Locate the cell with the specified text and output its (x, y) center coordinate. 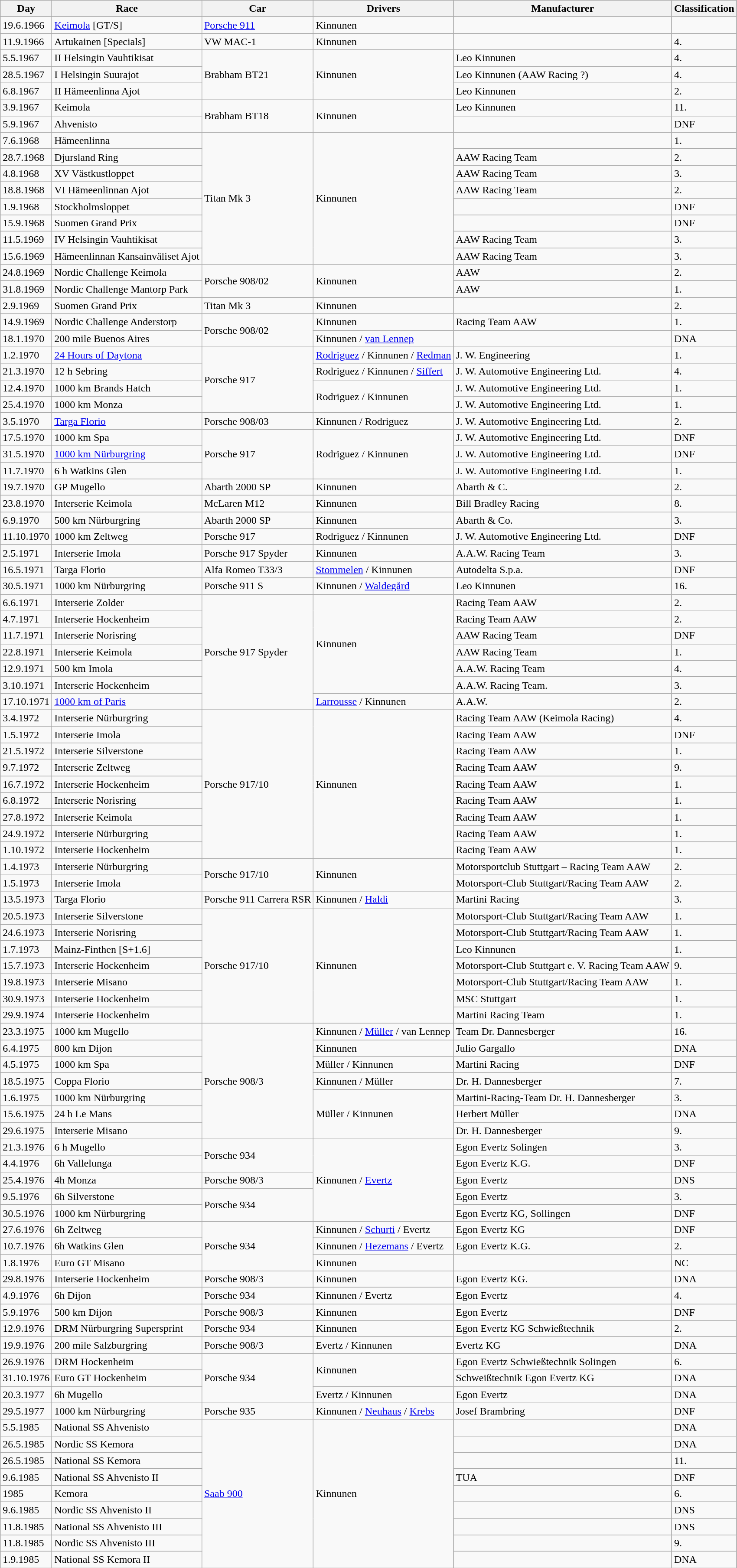
10.7.1976 (26, 1246)
18.8.1968 (26, 190)
Nordic SS Ahvenisto II (127, 1510)
Leo Kinnunen (AAW Racing ?) (563, 75)
Kinnunen / Waldegård (383, 586)
Classification (704, 9)
Race (127, 9)
4.8.1968 (26, 173)
5.5.1967 (26, 58)
3.5.1970 (26, 421)
2.9.1969 (26, 306)
1.6.1975 (26, 1098)
MSC Stuttgart (563, 998)
Racing Team AAW (Keimola Racing) (563, 718)
Kemora (127, 1493)
Kinnunen / Hezemans / Evertz (383, 1246)
A.A.W. (563, 701)
6.8.1967 (26, 91)
1000 km Zeltweg (127, 537)
Keimola (127, 108)
13.5.1973 (26, 900)
17.10.1971 (26, 701)
500 km Nürburgring (127, 520)
Schweißtechnik Egon Evertz KG (563, 1378)
National SS Ahvenisto (127, 1428)
Motorsportclub Stuttgart – Racing Team AAW (563, 867)
11.5.1969 (26, 240)
1.2.1970 (26, 355)
29.8.1976 (26, 1279)
9.7.1972 (26, 768)
Nordic Challenge Mantorp Park (127, 289)
21.5.1972 (26, 751)
6 h Watkins Glen (127, 470)
XV Västkustloppet (127, 173)
500 km Dijon (127, 1312)
500 km Imola (127, 668)
3.4.1972 (26, 718)
15.6.1969 (26, 256)
6.8.1972 (26, 801)
Manufacturer (563, 9)
11.7.1971 (26, 636)
Larrousse / Kinnunen (383, 701)
5.5.1985 (26, 1428)
1.9.1985 (26, 1560)
Car (258, 9)
Keimola [GT/S] (127, 25)
Djursland Ring (127, 157)
National SS Kemora (127, 1460)
Ahvenisto (127, 124)
Abarth & Co. (563, 520)
Hämeenlinna (127, 140)
Day (26, 9)
1000 km of Paris (127, 701)
A.A.W. Racing Team. (563, 685)
DRM Hockenheim (127, 1362)
8. (704, 504)
15.6.1975 (26, 1114)
VI Hämeenlinnan Ajot (127, 190)
6h Dijon (127, 1296)
6h Mugello (127, 1395)
Hämeenlinnan Kansainväliset Ajot (127, 256)
Kinnunen / Schurti / Evertz (383, 1229)
Porsche 911 (258, 25)
1.9.1968 (26, 207)
1000 km Brands Hatch (127, 388)
Martini-Racing-Team Dr. H. Dannesberger (563, 1098)
Kinnunen / Neuhaus / Krebs (383, 1411)
Egon Evertz Solingen (563, 1147)
27.8.1972 (26, 817)
Egon Evertz KG Schwießtechnik (563, 1329)
Kinnunen / Rodriguez (383, 421)
6.4.1975 (26, 1048)
National SS Ahvenisto III (127, 1526)
Motorsport-Club Stuttgart e. V. Racing Team AAW (563, 965)
Egon Evertz KG (563, 1229)
6.6.1971 (26, 603)
19.6.1966 (26, 25)
12.4.1970 (26, 388)
6h Silverstone (127, 1196)
14.9.1969 (26, 322)
4.7.1971 (26, 619)
Porsche 935 (258, 1411)
1.10.1972 (26, 850)
11.10.1970 (26, 537)
18.5.1975 (26, 1081)
29.5.1977 (26, 1411)
Stommelen / Kinnunen (383, 570)
24.8.1969 (26, 273)
24.9.1972 (26, 834)
19.9.1976 (26, 1345)
Euro GT Misano (127, 1263)
6h Watkins Glen (127, 1246)
30.9.1973 (26, 998)
Herbert Müller (563, 1114)
9.5.1976 (26, 1196)
Mainz-Finthen [S+1.6] (127, 949)
12.9.1976 (26, 1329)
Brabham BT18 (258, 116)
Egon Evertz KG, Sollingen (563, 1213)
II Hämeenlinna Ajot (127, 91)
31.8.1969 (26, 289)
25.4.1970 (26, 404)
19.8.1973 (26, 982)
Rodriguez / Kinnunen / Redman (383, 355)
IV Helsingin Vauhtikisat (127, 240)
6h Vallelunga (127, 1164)
1000 km Mugello (127, 1032)
7. (704, 1081)
Euro GT Hockenheim (127, 1378)
I Helsingin Suurajot (127, 75)
29.9.1974 (26, 1015)
30.5.1971 (26, 586)
11.7.1970 (26, 470)
12 h Sebring (127, 372)
7.6.1968 (26, 140)
4.9.1976 (26, 1296)
2.5.1971 (26, 553)
Brabham BT21 (258, 75)
GP Mugello (127, 487)
28.7.1968 (26, 157)
NC (704, 1263)
5.9.1976 (26, 1312)
Interserie Zolder (127, 603)
6 h Mugello (127, 1147)
1.7.1973 (26, 949)
Artukainen [Specials] (127, 42)
Porsche 908/03 (258, 421)
J. W. Engineering (563, 355)
Nordic Challenge Keimola (127, 273)
Bill Bradley Racing (563, 504)
200 mile Buenos Aires (127, 339)
21.3.1970 (26, 372)
DRM Nürburgring Supersprint (127, 1329)
Nordic SS Kemora (127, 1444)
Kinnunen / Müller / van Lennep (383, 1032)
Evertz KG (563, 1345)
30.5.1976 (26, 1213)
National SS Kemora II (127, 1560)
26.9.1976 (26, 1362)
23.3.1975 (26, 1032)
18.1.1970 (26, 339)
Interserie Zeltweg (127, 768)
Martini Racing Team (563, 1015)
Drivers (383, 9)
Julio Gargallo (563, 1048)
II Helsingin Vauhtikisat (127, 58)
22.8.1971 (26, 652)
Rodriguez / Kinnunen / Siffert (383, 372)
24 Hours of Daytona (127, 355)
31.10.1976 (26, 1378)
800 km Dijon (127, 1048)
24.6.1973 (26, 932)
23.8.1970 (26, 504)
16.5.1971 (26, 570)
28.5.1967 (26, 75)
1.4.1973 (26, 867)
21.3.1976 (26, 1147)
Nordic SS Ahvenisto III (127, 1543)
TUA (563, 1477)
17.5.1970 (26, 437)
Coppa Florio (127, 1081)
29.6.1975 (26, 1131)
6.9.1970 (26, 520)
15.9.1968 (26, 223)
Nordic Challenge Anderstorp (127, 322)
25.4.1976 (26, 1180)
3.9.1967 (26, 108)
31.5.1970 (26, 454)
1.5.1973 (26, 883)
Kinnunen / Haldi (383, 900)
National SS Ahvenisto II (127, 1477)
Kinnunen / Müller (383, 1081)
Alfa Romeo T33/3 (258, 570)
Porsche 911 S (258, 586)
Team Dr. Dannesberger (563, 1032)
12.9.1971 (26, 668)
19.7.1970 (26, 487)
Porsche 911 Carrera RSR (258, 900)
27.6.1976 (26, 1229)
6h Zeltweg (127, 1229)
15.7.1973 (26, 965)
16.7.1972 (26, 784)
Autodelta S.p.a. (563, 570)
1985 (26, 1493)
Abarth & C. (563, 487)
McLaren M12 (258, 504)
1.5.1972 (26, 735)
20.3.1977 (26, 1395)
4.4.1976 (26, 1164)
Josef Brambring (563, 1411)
Saab 900 (258, 1494)
Kinnunen / van Lennep (383, 339)
4h Monza (127, 1180)
24 h Le Mans (127, 1114)
11.9.1966 (26, 42)
Stockholmsloppet (127, 207)
Egon Evertz KG. (563, 1279)
4.5.1975 (26, 1065)
200 mile Salzburgring (127, 1345)
1000 km Monza (127, 404)
3.10.1971 (26, 685)
5.9.1967 (26, 124)
20.5.1973 (26, 916)
VW MAC-1 (258, 42)
1.8.1976 (26, 1263)
Egon Evertz Schwießtechnik Solingen (563, 1362)
